From the cell containing the given text, extract its center point as [X, Y] coordinate. 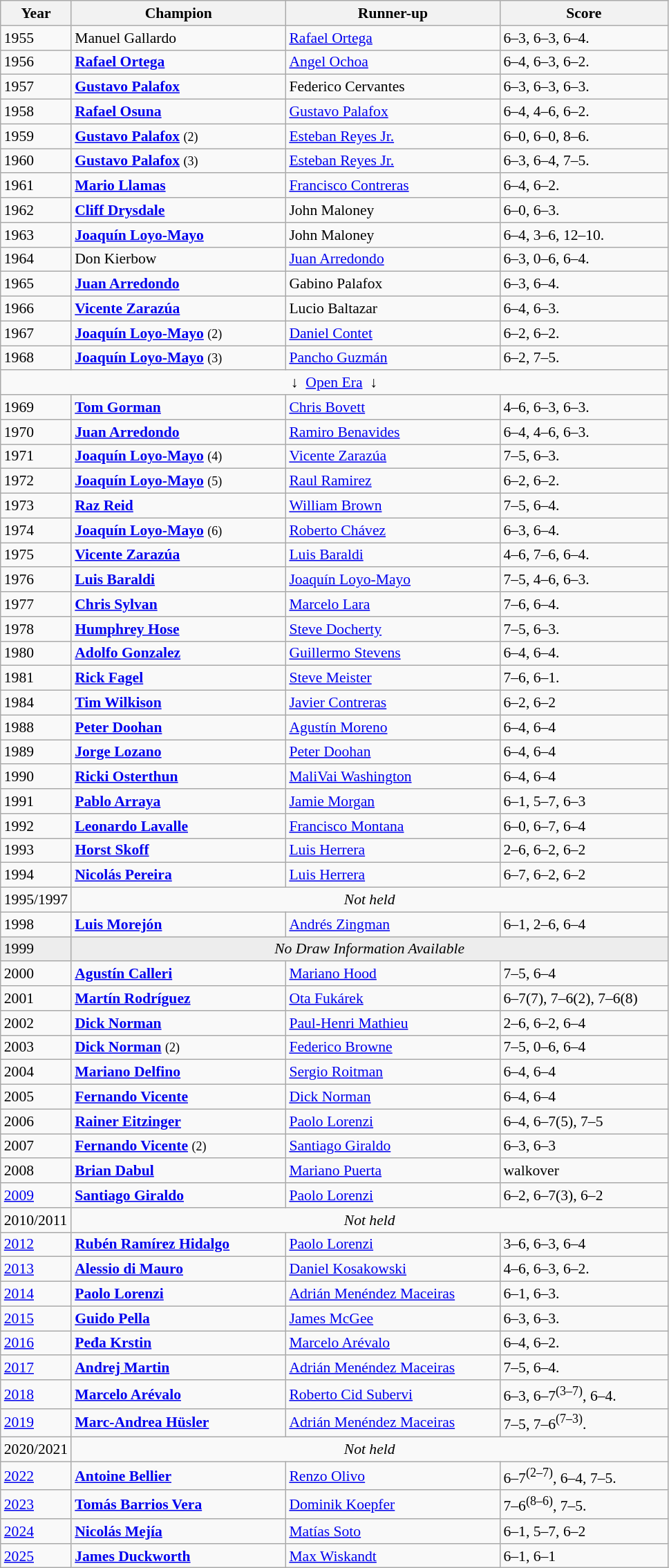
1967 [36, 333]
7–5, 7–6(7–3). [583, 1423]
Joaquín Loyo-Mayo (2) [178, 333]
1989 [36, 752]
Nicolás Pereira [178, 875]
Sergio Roitman [393, 1072]
1965 [36, 284]
2018 [36, 1394]
2010/2011 [36, 1220]
6–0, 6–0, 8–6. [583, 136]
1957 [36, 87]
Roberto Chávez [393, 530]
Joaquín Loyo-Mayo (3) [178, 358]
6–4, 3–6, 12–10. [583, 235]
Rick Fagel [178, 678]
6–3, 6–3, 6–4. [583, 38]
6–0, 6–3. [583, 210]
Andrés Zingman [393, 924]
Joaquín Loyo-Mayo (6) [178, 530]
1995/1997 [36, 900]
William Brown [393, 506]
2015 [36, 1318]
Joaquín Loyo-Mayo (4) [178, 456]
Mariano Hood [393, 974]
6–3, 6–3, 6–3. [583, 87]
2013 [36, 1269]
1969 [36, 407]
7–6, 6–4. [583, 604]
walkover [583, 1171]
1966 [36, 309]
Agustín Calleri [178, 974]
Angel Ochoa [393, 62]
1955 [36, 38]
1998 [36, 924]
Adolfo Gonzalez [178, 653]
1978 [36, 629]
Rubén Ramírez Hidalgo [178, 1244]
6–4, 6–4. [583, 653]
Humphrey Hose [178, 629]
Fernando Vicente [178, 1097]
Martín Rodríguez [178, 998]
7–5, 0–6, 6–4 [583, 1047]
Andrej Martin [178, 1368]
1960 [36, 161]
Steve Docherty [393, 629]
Dick Norman (2) [178, 1047]
7–6(8–6), 7–5. [583, 1504]
Luis Morejón [178, 924]
Manuel Gallardo [178, 38]
Score [583, 13]
6–3, 0–6, 6–4. [583, 259]
Guido Pella [178, 1318]
1962 [36, 210]
Federico Cervantes [393, 87]
Jamie Morgan [393, 801]
1992 [36, 826]
Agustín Moreno [393, 727]
Francisco Montana [393, 826]
↓ Open Era ↓ [334, 383]
4–6, 6–3, 6–3. [583, 407]
Chris Bovett [393, 407]
Javier Contreras [393, 703]
1958 [36, 112]
2–6, 6–2, 6–2 [583, 850]
1963 [36, 235]
Leonardo Lavalle [178, 826]
Runner-up [393, 13]
1999 [36, 949]
1961 [36, 186]
Paul-Henri Mathieu [393, 1023]
Steve Meister [393, 678]
1977 [36, 604]
Raul Ramirez [393, 481]
Rainer Eitzinger [178, 1121]
1994 [36, 875]
Rafael Osuna [178, 112]
2008 [36, 1171]
1980 [36, 653]
Fernando Vicente (2) [178, 1146]
1964 [36, 259]
Ricki Osterthun [178, 777]
2002 [36, 1023]
1959 [36, 136]
3–6, 6–3, 6–4 [583, 1244]
2009 [36, 1195]
Alessio di Mauro [178, 1269]
6–2, 7–5. [583, 358]
Tomás Barrios Vera [178, 1504]
Daniel Kosakowski [393, 1269]
1971 [36, 456]
Tim Wilkison [178, 703]
6–7, 6–2, 6–2 [583, 875]
Renzo Olivo [393, 1475]
2005 [36, 1097]
1988 [36, 727]
1970 [36, 432]
2003 [36, 1047]
6–4, 4–6, 6–2. [583, 112]
6–1, 5–7, 6–3 [583, 801]
2000 [36, 974]
Brian Dabul [178, 1171]
6–1, 5–7, 6–2 [583, 1531]
2012 [36, 1244]
4–6, 7–6, 6–4. [583, 555]
MaliVai Washington [393, 777]
Lucio Baltazar [393, 309]
1990 [36, 777]
2020/2021 [36, 1450]
6–1, 6–3. [583, 1294]
1974 [36, 530]
6–0, 6–7, 6–4 [583, 826]
Gustavo Palafox (3) [178, 161]
6–4, 6–3. [583, 309]
6–2, 6–2 [583, 703]
7–5, 4–6, 6–3. [583, 580]
Dominik Koepfer [393, 1504]
Marc-Andrea Hüsler [178, 1423]
7–5, 6–4 [583, 974]
2024 [36, 1531]
6–4, 6–7(5), 7–5 [583, 1121]
Horst Skoff [178, 850]
6–3, 6–3 [583, 1146]
7–6, 6–1. [583, 678]
2017 [36, 1368]
2006 [36, 1121]
Guillermo Stevens [393, 653]
Mariano Puerta [393, 1171]
6–4, 4–6, 6–3. [583, 432]
1972 [36, 481]
Tom Gorman [178, 407]
Roberto Cid Subervi [393, 1394]
Jorge Lozano [178, 752]
2023 [36, 1504]
Don Kierbow [178, 259]
6–3, 6–3. [583, 1318]
1975 [36, 555]
4–6, 6–3, 6–2. [583, 1269]
6–2, 6–7(3), 6–2 [583, 1195]
2022 [36, 1475]
2007 [36, 1146]
Antoine Bellier [178, 1475]
No Draw Information Available [369, 949]
2014 [36, 1294]
1968 [36, 358]
Peđa Krstin [178, 1343]
Pancho Guzmán [393, 358]
Ota Fukárek [393, 998]
Gabino Palafox [393, 284]
2004 [36, 1072]
2001 [36, 998]
Francisco Contreras [393, 186]
Raz Reid [178, 506]
James McGee [393, 1318]
1976 [36, 580]
Nicolás Mejía [178, 1531]
Ramiro Benavides [393, 432]
Chris Sylvan [178, 604]
6–7(7), 7–6(2), 7–6(8) [583, 998]
Year [36, 13]
Pablo Arraya [178, 801]
1956 [36, 62]
2019 [36, 1423]
2016 [36, 1343]
Joaquín Loyo-Mayo (5) [178, 481]
Cliff Drysdale [178, 210]
1981 [36, 678]
Gustavo Palafox (2) [178, 136]
Mario Llamas [178, 186]
Marcelo Lara [393, 604]
6–3, 6–4, 7–5. [583, 161]
6–3, 6–7(3–7), 6–4. [583, 1394]
Daniel Contet [393, 333]
6–7(2–7), 6–4, 7–5. [583, 1475]
Champion [178, 13]
Matías Soto [393, 1531]
Federico Browne [393, 1047]
1973 [36, 506]
2–6, 6–2, 6–4 [583, 1023]
1984 [36, 703]
6–4, 6–3, 6–2. [583, 62]
1991 [36, 801]
Mariano Delfino [178, 1072]
1993 [36, 850]
6–1, 2–6, 6–4 [583, 924]
